Provide the (x, y) coordinate of the cell's center where the given text is located.  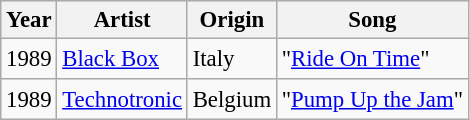
Artist (122, 20)
Technotronic (122, 100)
Belgium (232, 100)
Year (29, 20)
Italy (232, 60)
"Ride On Time" (372, 60)
Origin (232, 20)
Song (372, 20)
Black Box (122, 60)
"Pump Up the Jam" (372, 100)
